Detect which cell encompasses the target text, then output its [X, Y] center coordinate. 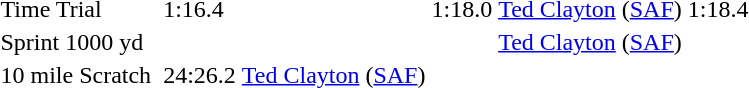
Ted Clayton (SAF) [590, 42]
